Return the [x, y] coordinate for the center point of the cell that contains the specified text.  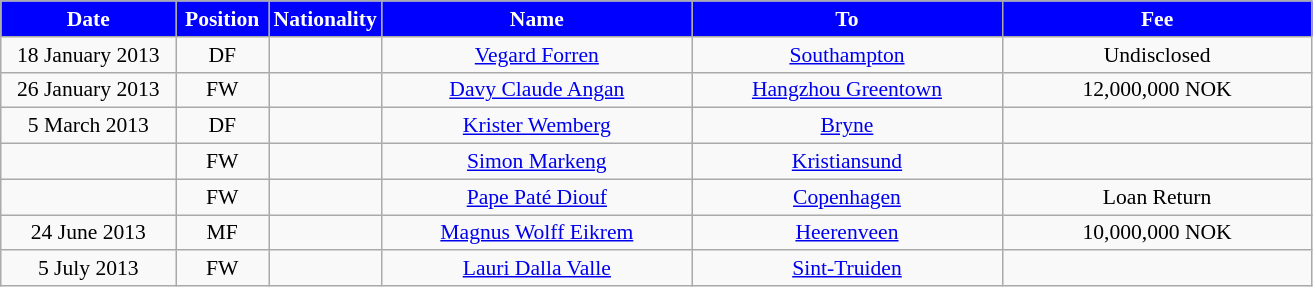
12,000,000 NOK [1157, 90]
Copenhagen [847, 197]
Fee [1157, 19]
Davy Claude Angan [537, 90]
Heerenveen [847, 233]
26 January 2013 [88, 90]
Name [537, 19]
Pape Paté Diouf [537, 197]
Lauri Dalla Valle [537, 269]
5 July 2013 [88, 269]
Krister Wemberg [537, 126]
Hangzhou Greentown [847, 90]
Position [222, 19]
Bryne [847, 126]
To [847, 19]
Kristiansund [847, 162]
Vegard Forren [537, 55]
10,000,000 NOK [1157, 233]
Simon Markeng [537, 162]
Loan Return [1157, 197]
18 January 2013 [88, 55]
5 March 2013 [88, 126]
Nationality [324, 19]
Magnus Wolff Eikrem [537, 233]
Date [88, 19]
Southampton [847, 55]
Sint-Truiden [847, 269]
MF [222, 233]
Undisclosed [1157, 55]
24 June 2013 [88, 233]
